Scan for the cell matching the given text and deliver its [X, Y] coordinate at center. 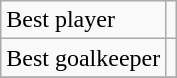
Best player [84, 20]
Best goalkeeper [84, 58]
